Output the (X, Y) coordinate of the center of the cell containing the given text.  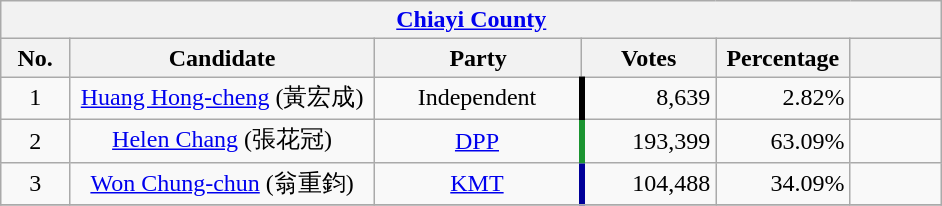
Percentage (783, 58)
8,639 (649, 98)
Party (478, 58)
3 (36, 184)
2.82% (783, 98)
193,399 (649, 140)
No. (36, 58)
63.09% (783, 140)
Helen Chang (張花冠) (222, 140)
Independent (478, 98)
104,488 (649, 184)
DPP (478, 140)
Chiayi County (472, 20)
Won Chung-chun (翁重鈞) (222, 184)
2 (36, 140)
Candidate (222, 58)
Huang Hong-cheng (黃宏成) (222, 98)
34.09% (783, 184)
1 (36, 98)
KMT (478, 184)
Votes (649, 58)
